Detect which cell encompasses the target text, then output its [X, Y] center coordinate. 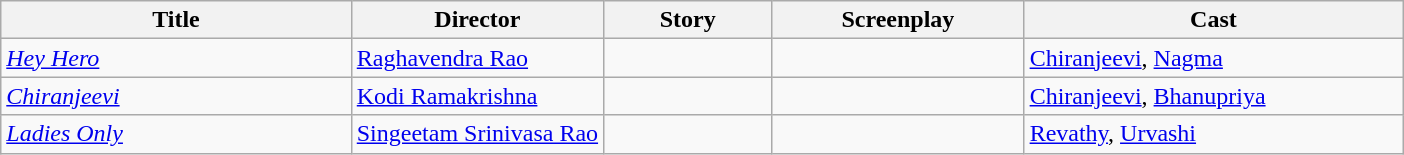
Chiranjeevi, Nagma [1214, 58]
Hey Hero [176, 58]
Chiranjeevi [176, 96]
Revathy, Urvashi [1214, 134]
Raghavendra Rao [477, 58]
Kodi Ramakrishna [477, 96]
Screenplay [898, 20]
Cast [1214, 20]
Story [688, 20]
Ladies Only [176, 134]
Singeetam Srinivasa Rao [477, 134]
Title [176, 20]
Director [477, 20]
Chiranjeevi, Bhanupriya [1214, 96]
